Return [X, Y] of the center of cell containing provided text 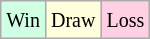
Draw [72, 20]
Win [24, 20]
Loss [126, 20]
